Output the [x, y] coordinate of the center of the cell containing the given text.  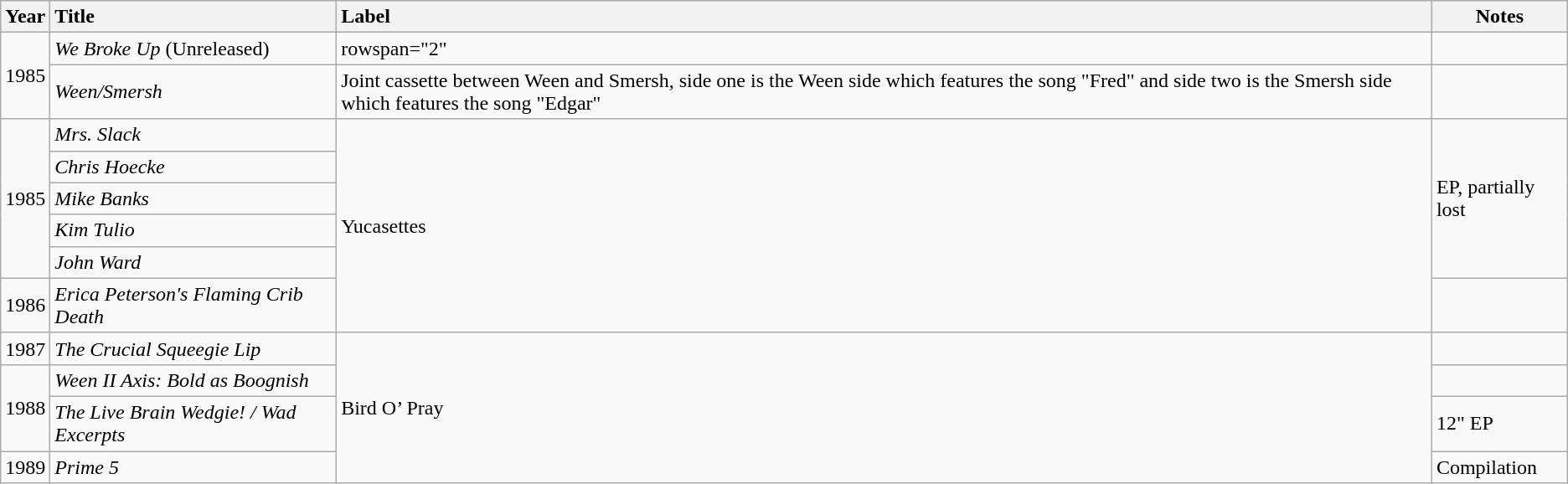
Year [25, 17]
1988 [25, 407]
Chris Hoecke [193, 167]
Mike Banks [193, 198]
Label [885, 17]
Yucasettes [885, 226]
Ween II Axis: Bold as Boognish [193, 380]
rowspan="2" [885, 49]
12" EP [1499, 424]
Mrs. Slack [193, 135]
Compilation [1499, 466]
1987 [25, 348]
Ween/Smersh [193, 92]
We Broke Up (Unreleased) [193, 49]
1989 [25, 466]
Kim Tulio [193, 230]
The Crucial Squeegie Lip [193, 348]
1986 [25, 305]
Notes [1499, 17]
Erica Peterson's Flaming Crib Death [193, 305]
Bird O’ Pray [885, 407]
John Ward [193, 262]
Title [193, 17]
Prime 5 [193, 466]
The Live Brain Wedgie! / Wad Excerpts [193, 424]
EP, partially lost [1499, 198]
